Scan for the cell matching the given text and deliver its [x, y] coordinate at center. 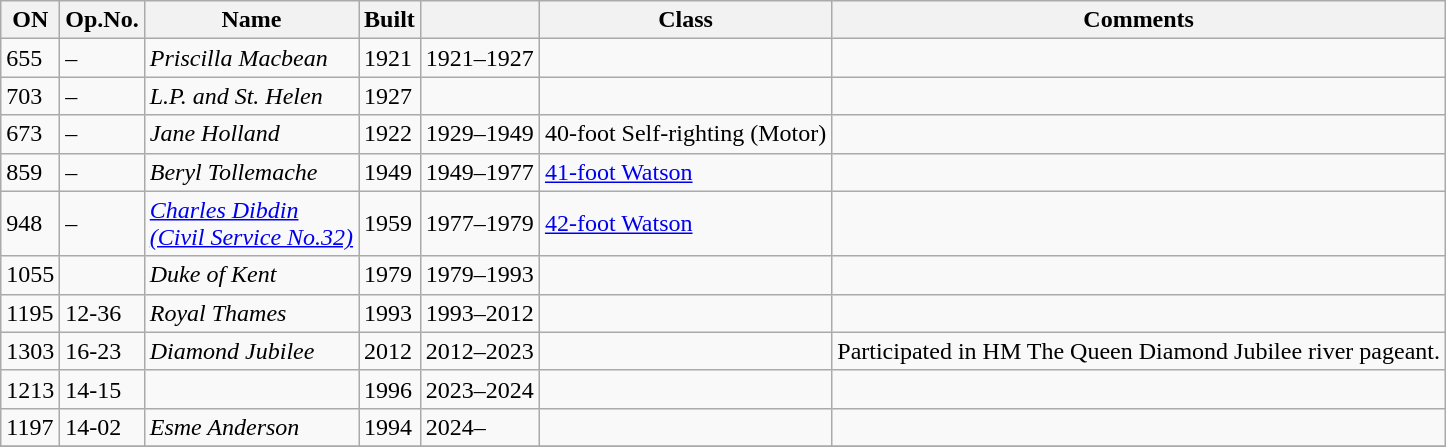
673 [30, 134]
2024– [480, 427]
1959 [390, 224]
703 [30, 96]
Comments [1139, 20]
655 [30, 58]
Esme Anderson [251, 427]
41-foot Watson [685, 172]
1195 [30, 313]
Jane Holland [251, 134]
Priscilla Macbean [251, 58]
1979 [390, 275]
Duke of Kent [251, 275]
859 [30, 172]
1055 [30, 275]
1977–1979 [480, 224]
Charles Dibdin(Civil Service No.32) [251, 224]
42-foot Watson [685, 224]
1303 [30, 351]
1213 [30, 389]
1979–1993 [480, 275]
40-foot Self-righting (Motor) [685, 134]
Royal Thames [251, 313]
1921–1927 [480, 58]
1996 [390, 389]
Built [390, 20]
L.P. and St. Helen [251, 96]
14-15 [102, 389]
Participated in HM The Queen Diamond Jubilee river pageant. [1139, 351]
1993–2012 [480, 313]
Op.No. [102, 20]
Class [685, 20]
1929–1949 [480, 134]
1921 [390, 58]
2012–2023 [480, 351]
1994 [390, 427]
1197 [30, 427]
2023–2024 [480, 389]
2012 [390, 351]
1922 [390, 134]
1927 [390, 96]
1949–1977 [480, 172]
ON [30, 20]
Diamond Jubilee [251, 351]
16-23 [102, 351]
948 [30, 224]
14-02 [102, 427]
1949 [390, 172]
12-36 [102, 313]
Beryl Tollemache [251, 172]
Name [251, 20]
1993 [390, 313]
